Return [x, y] of the center of cell containing provided text 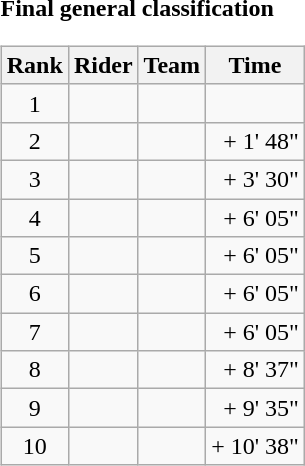
+ 1' 48" [256, 141]
3 [34, 179]
Rank [34, 65]
10 [34, 446]
5 [34, 256]
+ 8' 37" [256, 370]
8 [34, 370]
2 [34, 141]
Team [172, 65]
Rider [103, 65]
Time [256, 65]
6 [34, 294]
+ 9' 35" [256, 408]
+ 10' 38" [256, 446]
+ 3' 30" [256, 179]
4 [34, 217]
1 [34, 103]
7 [34, 332]
9 [34, 408]
